Search for the cell housing the specified text and yield its [x, y] center coordinate. 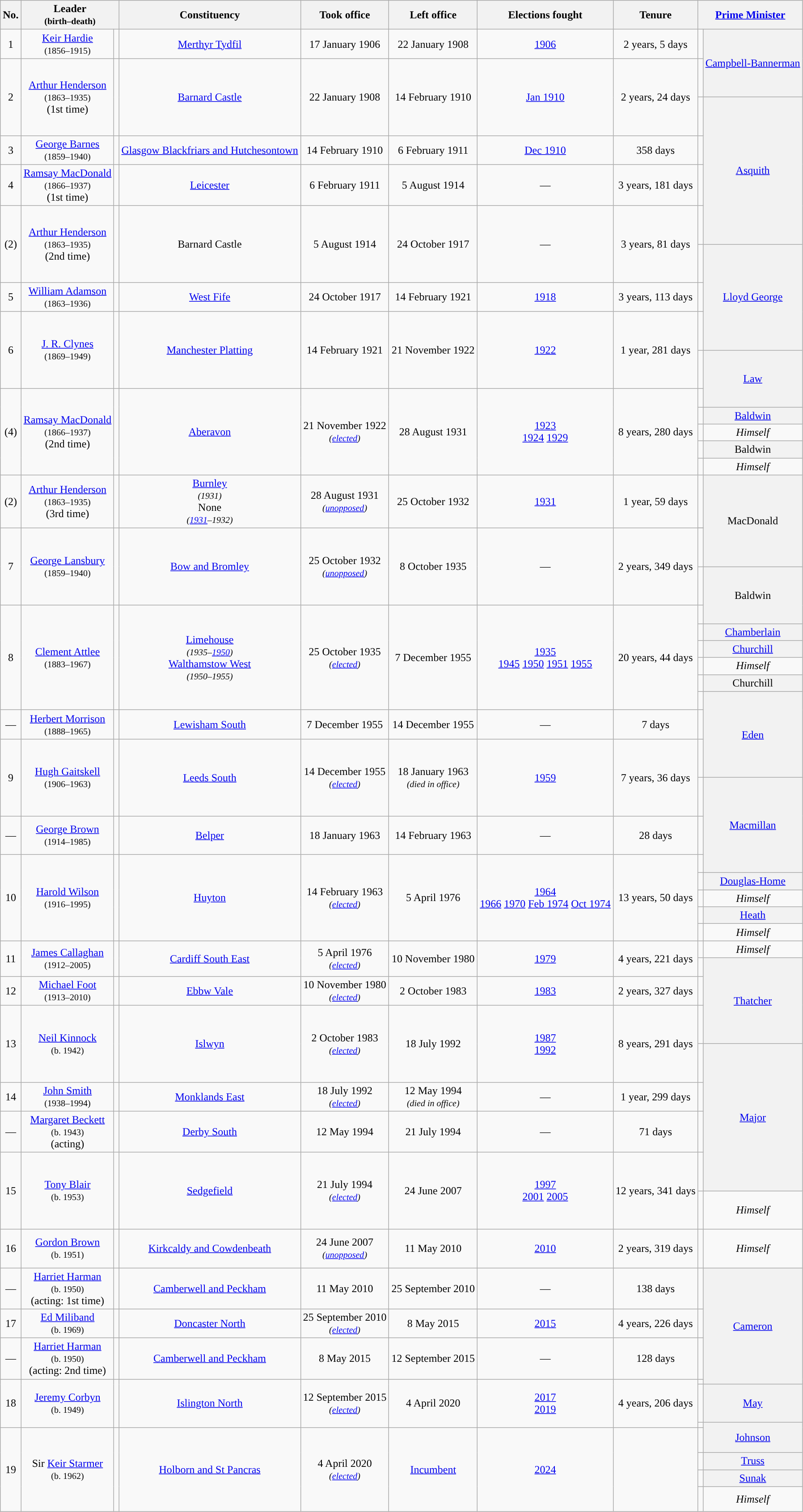
10 November 1980(elected) [345, 990]
12 September 2015(elected) [345, 1403]
19871992 [545, 1044]
Keir Hardie(1856–1915) [68, 44]
3 years, 181 days [655, 185]
28 August 1931 [433, 432]
2 [11, 97]
William Adamson(1863–1936) [68, 297]
18 January 1963(died in office) [433, 777]
Burnley(1931)None(1931–1932) [210, 501]
1979 [545, 958]
Tony Blair(b. 1953) [68, 1191]
21 November 1922(elected) [345, 432]
13 years, 50 days [655, 897]
(4) [11, 432]
Ed Miliband(b. 1969) [68, 1324]
17 [11, 1324]
12 [11, 990]
Macmillan [753, 825]
28 August 1931(unopposed) [345, 501]
Islington North [210, 1403]
George Lansbury(1859–1940) [68, 567]
15 [11, 1191]
25 October 1935(elected) [345, 657]
8 years, 280 days [655, 432]
14 [11, 1097]
25 October 1932(unopposed) [345, 567]
1906 [545, 44]
21 November 1922 [433, 350]
West Fife [210, 297]
Arthur Henderson(1863–1935)(1st time) [68, 97]
19 [11, 1470]
2 years, 327 days [655, 990]
James Callaghan(1912–2005) [68, 958]
Hugh Gaitskell(1906–1963) [68, 777]
Margaret Beckett(b. 1943)(acting) [68, 1132]
May [753, 1403]
Merthyr Tydfil [210, 44]
Campbell-Bannerman [753, 63]
28 days [655, 835]
16 [11, 1248]
12 September 2015 [433, 1359]
Manchester Platting [210, 350]
Sir Keir Starmer(b. 1962) [68, 1470]
4 April 2020(elected) [345, 1470]
Johnson [753, 1437]
Cameron [753, 1326]
138 days [655, 1288]
Law [753, 378]
8 October 1935 [433, 567]
Major [753, 1117]
Glasgow Blackfriars and Hutchesontown [210, 150]
Eden [753, 734]
Monklands East [210, 1097]
Cardiff South East [210, 958]
1959 [545, 777]
10 [11, 897]
Lewisham South [210, 724]
Jan 1910 [545, 97]
21 July 1994 [433, 1132]
Ebbw Vale [210, 990]
8 [11, 657]
7 days [655, 724]
19972001 2005 [545, 1191]
3 [11, 150]
2010 [545, 1248]
1 year, 59 days [655, 501]
2 years, 319 days [655, 1248]
1 [11, 44]
18 [11, 1403]
Holborn and St Pancras [210, 1470]
21 July 1994(elected) [345, 1191]
Tenure [655, 15]
1922 [545, 350]
19641966 1970 Feb 1974 Oct 1974 [545, 897]
Huyton [210, 897]
Prime Minister [750, 15]
Michael Foot(1913–2010) [68, 990]
Leeds South [210, 777]
Sunak [753, 1478]
Leicester [210, 185]
11 [11, 958]
12 years, 341 days [655, 1191]
Harriet Harman(b. 1950)(acting: 2nd time) [68, 1359]
Gordon Brown(b. 1951) [68, 1248]
14 February 1963(elected) [345, 897]
MacDonald [753, 521]
Heath [753, 915]
J. R. Clynes(1869–1949) [68, 350]
Belper [210, 835]
25 October 1932 [433, 501]
Lloyd George [753, 297]
Derby South [210, 1132]
9 [11, 777]
2 October 1983(elected) [345, 1044]
Took office [345, 15]
No. [11, 15]
4 [11, 185]
19231924 1929 [545, 432]
Ramsay MacDonald(1866–1937)(2nd time) [68, 432]
14 December 1955(elected) [345, 777]
3 years, 113 days [655, 297]
Chamberlain [753, 632]
Jeremy Corbyn(b. 1949) [68, 1403]
Aberavon [210, 432]
18 July 1992(elected) [345, 1097]
25 September 2010 [433, 1288]
13 [11, 1044]
2 years, 24 days [655, 97]
Douglas-Home [753, 881]
2015 [545, 1324]
George Brown(1914–1985) [68, 835]
Left office [433, 15]
Islwyn [210, 1044]
5 April 1976 [433, 897]
Harold Wilson(1916–1995) [68, 897]
John Smith(1938–1994) [68, 1097]
2 October 1983 [433, 990]
12 May 1994(died in office) [433, 1097]
2 years, 349 days [655, 567]
1 year, 299 days [655, 1097]
Incumbent [433, 1470]
8 years, 291 days [655, 1044]
Elections fought [545, 15]
2 years, 5 days [655, 44]
Constituency [210, 15]
5 April 1976(elected) [345, 958]
Doncaster North [210, 1324]
18 January 1963 [345, 835]
25 September 2010(elected) [345, 1324]
10 November 1980 [433, 958]
1918 [545, 297]
14 February 1963 [433, 835]
6 [11, 350]
358 days [655, 150]
2024 [545, 1470]
Neil Kinnock(b. 1942) [68, 1044]
Leader(birth–death) [70, 15]
Herbert Morrison(1888–1965) [68, 724]
Bow and Bromley [210, 567]
7 [11, 567]
Sedgefield [210, 1191]
Truss [753, 1461]
7 years, 36 days [655, 777]
Ramsay MacDonald(1866–1937)(1st time) [68, 185]
14 December 1955 [433, 724]
Kirkcaldy and Cowdenbeath [210, 1248]
Arthur Henderson(1863–1935)(2nd time) [68, 244]
1983 [545, 990]
4 years, 206 days [655, 1403]
Clement Attlee(1883–1967) [68, 657]
17 January 1906 [345, 44]
George Barnes(1859–1940) [68, 150]
Asquith [753, 171]
20172019 [545, 1403]
12 May 1994 [345, 1132]
3 years, 81 days [655, 244]
24 June 2007(unopposed) [345, 1248]
Limehouse(1935–1950)Walthamstow West(1950–1955) [210, 657]
Arthur Henderson(1863–1935)(3rd time) [68, 501]
Harriet Harman(b. 1950)(acting: 1st time) [68, 1288]
Dec 1910 [545, 150]
1 year, 281 days [655, 350]
5 [11, 297]
4 years, 226 days [655, 1324]
18 July 1992 [433, 1044]
1931 [545, 501]
24 June 2007 [433, 1191]
4 April 2020 [433, 1403]
128 days [655, 1359]
20 years, 44 days [655, 657]
Thatcher [753, 1001]
4 years, 221 days [655, 958]
19351945 1950 1951 1955 [545, 657]
71 days [655, 1132]
